Output the [x, y] coordinate of the center of the cell containing the given text.  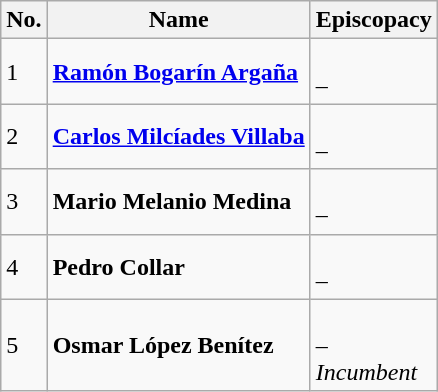
3 [24, 202]
Episcopacy [374, 20]
No. [24, 20]
Name [178, 20]
–Incumbent [374, 345]
Carlos Milcíades Villaba [178, 136]
5 [24, 345]
Ramón Bogarín Argaña [178, 72]
Mario Melanio Medina [178, 202]
Pedro Collar [178, 266]
Osmar López Benítez [178, 345]
4 [24, 266]
1 [24, 72]
2 [24, 136]
